Capture the cell that displays the provided text and extract its [X, Y] central coordinate. 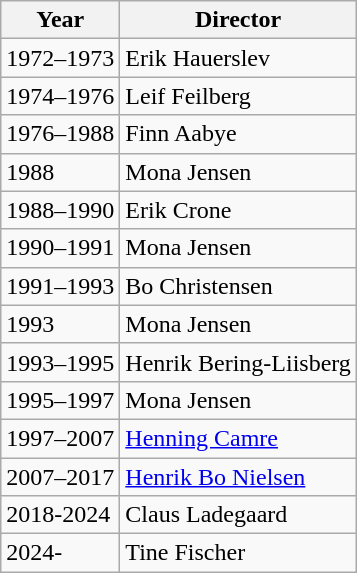
Director [238, 20]
1995–1997 [60, 400]
Tine Fischer [238, 553]
Erik Hauerslev [238, 58]
Leif Feilberg [238, 96]
1974–1976 [60, 96]
1991–1993 [60, 286]
Year [60, 20]
Erik Crone [238, 210]
1990–1991 [60, 248]
Bo Christensen [238, 286]
1972–1973 [60, 58]
Henning Camre [238, 438]
1988–1990 [60, 210]
1997–2007 [60, 438]
1988 [60, 172]
2018-2024 [60, 515]
1993–1995 [60, 362]
2007–2017 [60, 477]
1976–1988 [60, 134]
Henrik Bo Nielsen [238, 477]
Henrik Bering-Liisberg [238, 362]
1993 [60, 324]
2024- [60, 553]
Claus Ladegaard [238, 515]
Finn Aabye [238, 134]
